Identify which cell holds the provided text, then report its [x, y] central coordinate. 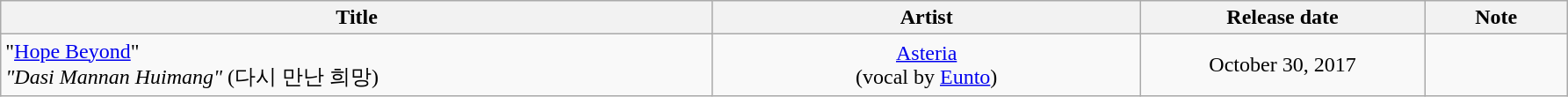
Release date [1283, 18]
Artist [926, 18]
October 30, 2017 [1283, 65]
Asteria(vocal by Eunto) [926, 65]
Note [1496, 18]
"Hope Beyond""Dasi Mannan Huimang" (다시 만난 희망) [357, 65]
Title [357, 18]
